Search for the cell housing the specified text and yield its (x, y) center coordinate. 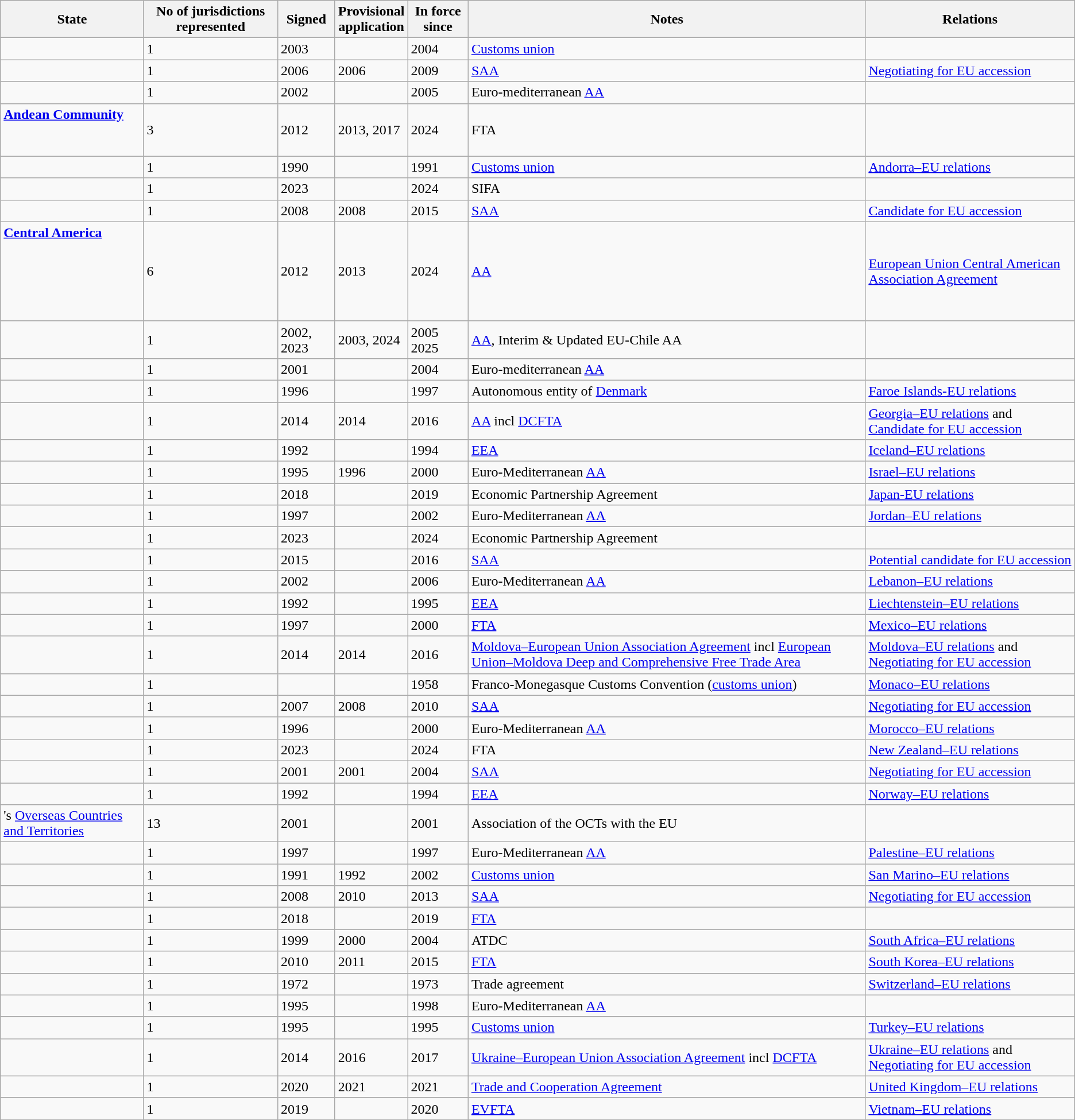
2005 2025 (438, 340)
Japan-EU relations (970, 494)
2013, 2017 (371, 130)
No of jurisdictions represented (210, 20)
1999 (306, 940)
Andorra–EU relations (970, 167)
Association of the OCTs with the EU (666, 823)
Moldova–European Union Association Agreement incl European Union–Moldova Deep and Comprehensive Free Trade Area (666, 654)
1972 (306, 984)
Turkey–EU relations (970, 1028)
Relations (970, 20)
Autonomous entity of Denmark (666, 391)
1998 (438, 1006)
Signed (306, 20)
In force since (438, 20)
AA, Interim & Updated EU-Chile AA (666, 340)
Ukraine–EU relations and Negotiating for EU accession (970, 1057)
Georgia–EU relations and Candidate for EU accession (970, 420)
1973 (438, 984)
Jordan–EU relations (970, 516)
Faroe Islands-EU relations (970, 391)
Provisionalapplication (371, 20)
Morocco–EU relations (970, 728)
European Union Central American Association Agreement (970, 271)
Lebanon–EU relations (970, 582)
's Overseas Countries and Territories (72, 823)
San Marino–EU relations (970, 875)
2003 (306, 49)
Notes (666, 20)
United Kingdom–EU relations (970, 1087)
Ukraine–European Union Association Agreement incl DCFTA (666, 1057)
6 (210, 271)
South Korea–EU relations (970, 962)
South Africa–EU relations (970, 940)
2003, 2024 (371, 340)
Liechtenstein–EU relations (970, 603)
2002, 2023 (306, 340)
State (72, 20)
Palestine–EU relations (970, 853)
2007 (306, 706)
Trade and Cooperation Agreement (666, 1087)
13 (210, 823)
Trade agreement (666, 984)
Andean Community (72, 130)
2017 (438, 1057)
Norway–EU relations (970, 794)
Candidate for EU accession (970, 211)
Mexico–EU relations (970, 625)
Iceland–EU relations (970, 451)
SIFA (666, 189)
1990 (306, 167)
2009 (438, 71)
EVFTA (666, 1109)
Potential candidate for EU accession (970, 560)
3 (210, 130)
Franco-Monegasque Customs Convention (customs union) (666, 684)
Moldova–EU relations and Negotiating for EU accession (970, 654)
New Zealand–EU relations (970, 750)
1958 (438, 684)
2011 (371, 962)
Monaco–EU relations (970, 684)
AA incl DCFTA (666, 420)
Vietnam–EU relations (970, 1109)
AA (666, 271)
2005 (438, 92)
ATDC (666, 940)
Central America (72, 271)
Switzerland–EU relations (970, 984)
Israel–EU relations (970, 472)
